Detect which cell encompasses the target text, then output its (X, Y) center coordinate. 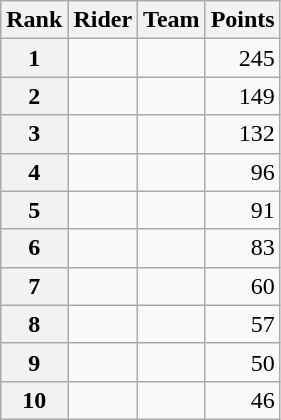
132 (242, 134)
Rider (103, 20)
50 (242, 362)
2 (34, 96)
7 (34, 286)
149 (242, 96)
60 (242, 286)
57 (242, 324)
Team (172, 20)
96 (242, 172)
Points (242, 20)
91 (242, 210)
10 (34, 400)
Rank (34, 20)
245 (242, 58)
1 (34, 58)
83 (242, 248)
9 (34, 362)
46 (242, 400)
3 (34, 134)
4 (34, 172)
5 (34, 210)
6 (34, 248)
8 (34, 324)
